Extract the [x, y] coordinate from the center of the cell holding the provided text.  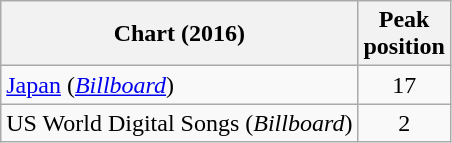
17 [404, 85]
Japan (Billboard) [180, 85]
Chart (2016) [180, 34]
Peakposition [404, 34]
US World Digital Songs (Billboard) [180, 123]
2 [404, 123]
